For the text-containing cell, return its midpoint in [X, Y] coordinate format. 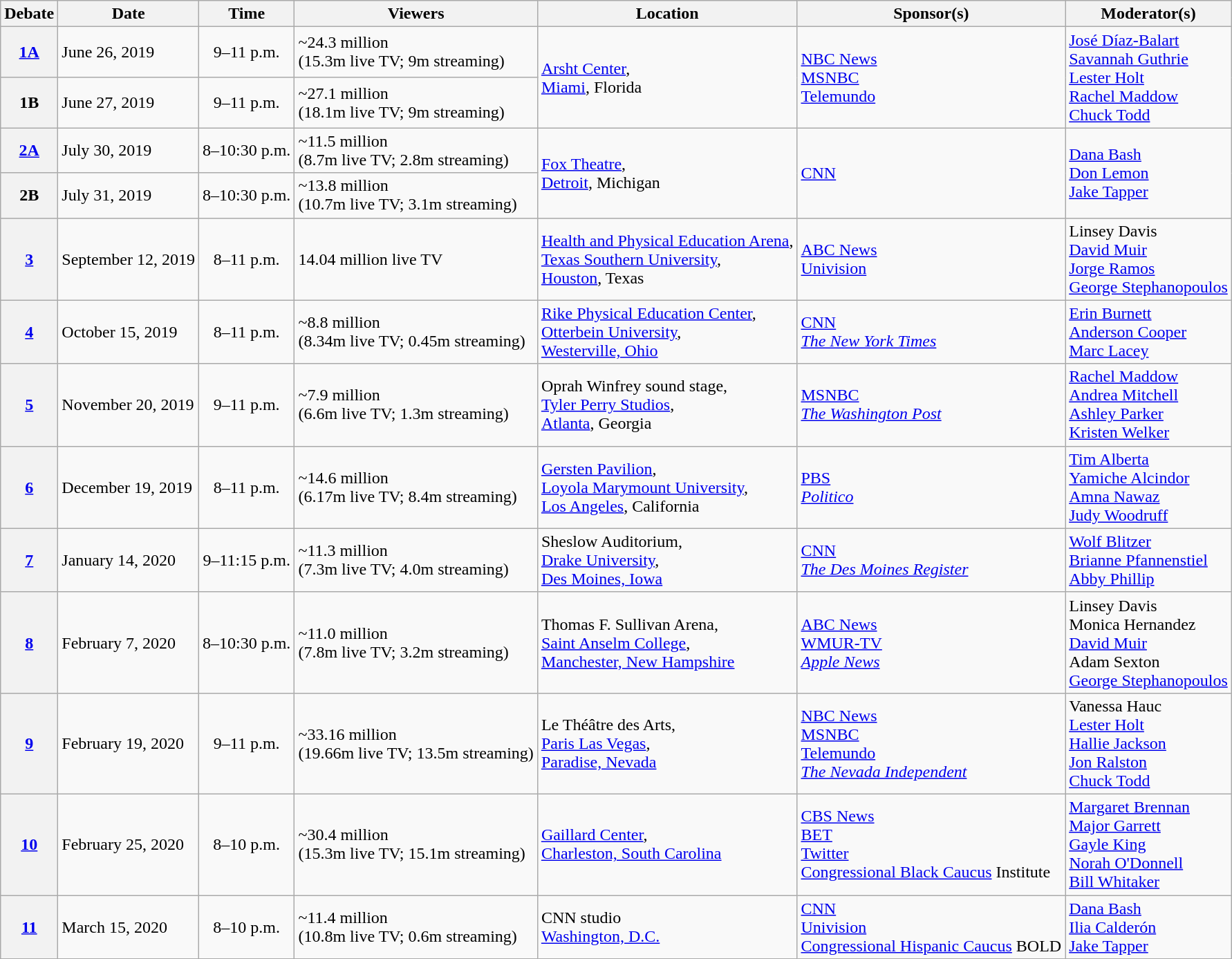
Viewers [416, 14]
July 30, 2019 [129, 151]
~27.1 million (18.1m live TV; 9m streaming) [416, 102]
January 14, 2020 [129, 560]
10 [29, 844]
~8.8 million (8.34m live TV; 0.45m streaming) [416, 332]
Thomas F. Sullivan Arena, Saint Anselm College,Manchester, New Hampshire [667, 642]
September 12, 2019 [129, 259]
February 7, 2020 [129, 642]
Gaillard Center,Charleston, South Carolina [667, 844]
November 20, 2019 [129, 405]
9 [29, 743]
José Díaz-BalartSavannah GuthrieLester HoltRachel MaddowChuck Todd [1149, 77]
Debate [29, 14]
~11.5 million (8.7m live TV; 2.8m streaming) [416, 151]
CNN [931, 173]
Erin BurnettAnderson CooperMarc Lacey [1149, 332]
9–11:15 p.m. [246, 560]
1A [29, 53]
6 [29, 487]
Location [667, 14]
March 15, 2020 [129, 927]
July 31, 2019 [129, 195]
Le Théâtre des Arts, Paris Las Vegas,Paradise, Nevada [667, 743]
December 19, 2019 [129, 487]
CNNUnivisionCongressional Hispanic Caucus BOLD [931, 927]
2A [29, 151]
Dana BashDon LemonJake Tapper [1149, 173]
~24.3 million (15.3m live TV; 9m streaming) [416, 53]
7 [29, 560]
Time [246, 14]
Linsey DavisMonica HernandezDavid MuirAdam SextonGeorge Stephanopoulos [1149, 642]
PBSPolitico [931, 487]
Tim AlbertaYamiche AlcindorAmna NawazJudy Woodruff [1149, 487]
Date [129, 14]
8 [29, 642]
~14.6 million (6.17m live TV; 8.4m streaming) [416, 487]
11 [29, 927]
CNNThe New York Times [931, 332]
CNN studioWashington, D.C. [667, 927]
February 19, 2020 [129, 743]
Arsht Center,Miami, Florida [667, 77]
Linsey DavisDavid MuirJorge RamosGeorge Stephanopoulos [1149, 259]
4 [29, 332]
Rike Physical Education Center,Otterbein University,Westerville, Ohio [667, 332]
NBC NewsMSNBCTelemundoThe Nevada Independent [931, 743]
Oprah Winfrey sound stage,Tyler Perry Studios,Atlanta, Georgia [667, 405]
CNNThe Des Moines Register [931, 560]
3 [29, 259]
NBC NewsMSNBCTelemundo [931, 77]
Moderator(s) [1149, 14]
~13.8 million (10.7m live TV; 3.1m streaming) [416, 195]
February 25, 2020 [129, 844]
Sheslow Auditorium, Drake University, Des Moines, Iowa [667, 560]
Dana BashIlia CalderónJake Tapper [1149, 927]
Fox Theatre,Detroit, Michigan [667, 173]
5 [29, 405]
14.04 million live TV [416, 259]
Vanessa HaucLester HoltHallie JacksonJon RalstonChuck Todd [1149, 743]
~7.9 million (6.6m live TV; 1.3m streaming) [416, 405]
Gersten Pavilion,Loyola Marymount University,Los Angeles, California [667, 487]
Sponsor(s) [931, 14]
Wolf BlitzerBrianne PfannenstielAbby Phillip [1149, 560]
~11.0 million(7.8m live TV; 3.2m streaming) [416, 642]
Rachel MaddowAndrea MitchellAshley ParkerKristen Welker [1149, 405]
June 27, 2019 [129, 102]
~11.4 million(10.8m live TV; 0.6m streaming) [416, 927]
CBS NewsBETTwitterCongressional Black Caucus Institute [931, 844]
Margaret BrennanMajor GarrettGayle KingNorah O'DonnellBill Whitaker [1149, 844]
2B [29, 195]
~33.16 million(19.66m live TV; 13.5m streaming) [416, 743]
June 26, 2019 [129, 53]
Health and Physical Education Arena,Texas Southern University,Houston, Texas [667, 259]
~30.4 million(15.3m live TV; 15.1m streaming) [416, 844]
October 15, 2019 [129, 332]
ABC NewsWMUR-TVApple News [931, 642]
MSNBCThe Washington Post [931, 405]
1B [29, 102]
~11.3 million (7.3m live TV; 4.0m streaming) [416, 560]
ABC NewsUnivision [931, 259]
